Locate the cell with the specified text and output its (x, y) center coordinate. 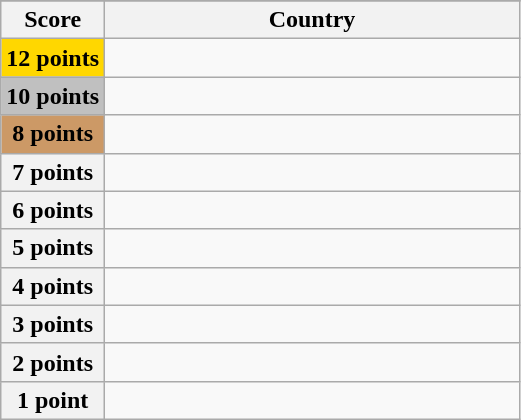
2 points (53, 362)
7 points (53, 172)
3 points (53, 324)
5 points (53, 248)
6 points (53, 210)
Country (312, 20)
1 point (53, 400)
8 points (53, 134)
Score (53, 20)
4 points (53, 286)
12 points (53, 58)
10 points (53, 96)
